Determine the (x, y) coordinate at the center of the cell enclosing the given text.  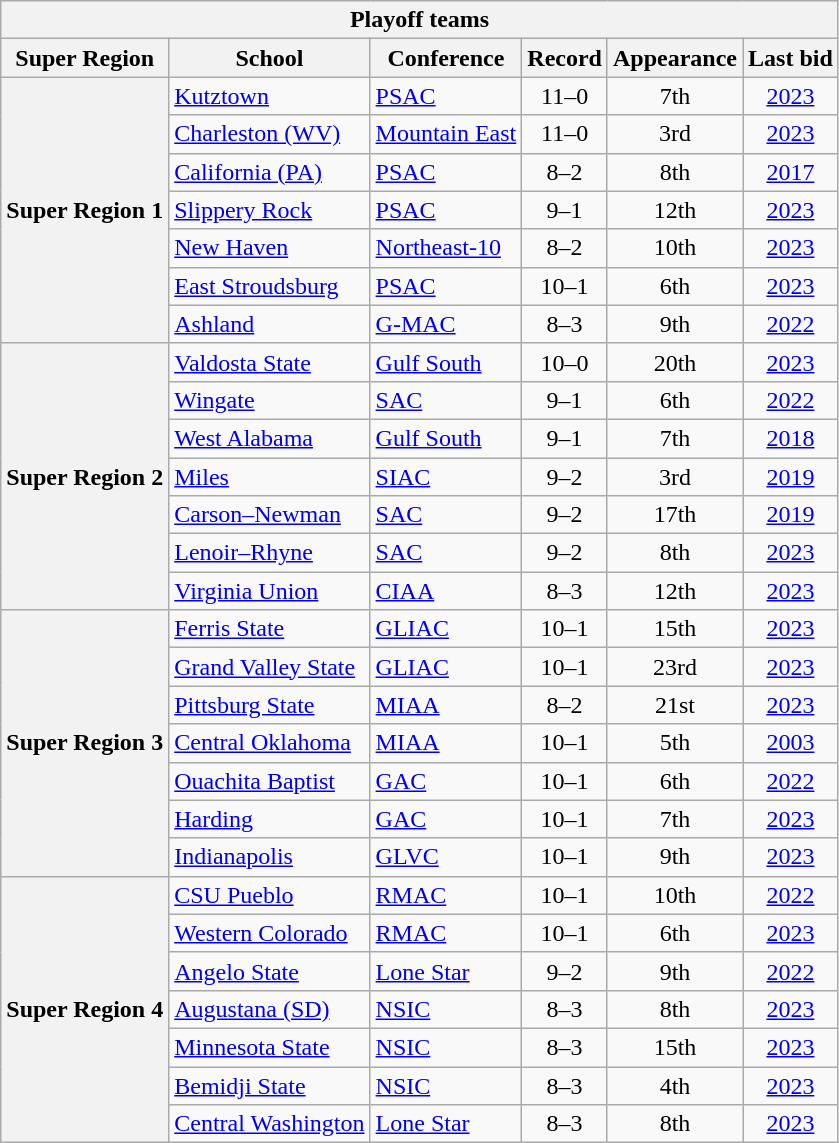
Kutztown (270, 96)
20th (674, 362)
Ouachita Baptist (270, 781)
Super Region (85, 58)
Wingate (270, 400)
Central Washington (270, 1124)
GLVC (446, 857)
5th (674, 743)
Valdosta State (270, 362)
Miles (270, 477)
Super Region 3 (85, 743)
Appearance (674, 58)
Grand Valley State (270, 667)
Central Oklahoma (270, 743)
Mountain East (446, 134)
Bemidji State (270, 1085)
2017 (791, 172)
21st (674, 705)
Virginia Union (270, 591)
Angelo State (270, 971)
Super Region 4 (85, 1009)
23rd (674, 667)
New Haven (270, 248)
Last bid (791, 58)
East Stroudsburg (270, 286)
G-MAC (446, 324)
2018 (791, 438)
School (270, 58)
Super Region 2 (85, 476)
Western Colorado (270, 933)
SIAC (446, 477)
CIAA (446, 591)
Lenoir–Rhyne (270, 553)
Ferris State (270, 629)
Carson–Newman (270, 515)
10–0 (565, 362)
Conference (446, 58)
Slippery Rock (270, 210)
Super Region 1 (85, 210)
Indianapolis (270, 857)
Northeast-10 (446, 248)
Charleston (WV) (270, 134)
17th (674, 515)
Playoff teams (420, 20)
Ashland (270, 324)
Minnesota State (270, 1047)
4th (674, 1085)
Harding (270, 819)
West Alabama (270, 438)
Record (565, 58)
Augustana (SD) (270, 1009)
Pittsburg State (270, 705)
2003 (791, 743)
CSU Pueblo (270, 895)
California (PA) (270, 172)
